Locate the cell with the specified text and output its [X, Y] center coordinate. 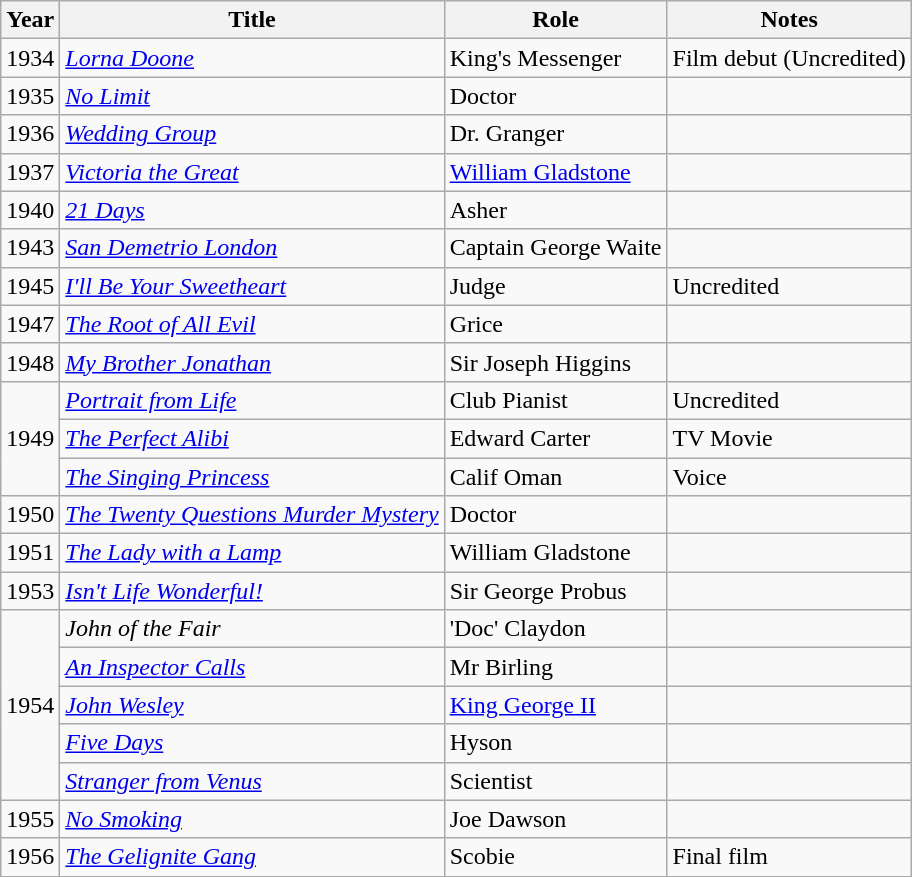
Isn't Life Wonderful! [252, 591]
An Inspector Calls [252, 667]
Joe Dawson [556, 819]
1940 [30, 210]
Victoria the Great [252, 172]
'Doc' Claydon [556, 629]
1945 [30, 286]
TV Movie [789, 438]
Judge [556, 286]
King George II [556, 705]
Notes [789, 20]
Title [252, 20]
Sir George Probus [556, 591]
1947 [30, 324]
Five Days [252, 743]
Lorna Doone [252, 58]
1954 [30, 705]
John of the Fair [252, 629]
The Singing Princess [252, 477]
Wedding Group [252, 134]
1937 [30, 172]
1956 [30, 857]
No Limit [252, 96]
Captain George Waite [556, 248]
The Perfect Alibi [252, 438]
No Smoking [252, 819]
The Twenty Questions Murder Mystery [252, 515]
I'll Be Your Sweetheart [252, 286]
Mr Birling [556, 667]
1936 [30, 134]
Edward Carter [556, 438]
1953 [30, 591]
John Wesley [252, 705]
1955 [30, 819]
1934 [30, 58]
1943 [30, 248]
1950 [30, 515]
Calif Oman [556, 477]
Club Pianist [556, 400]
Hyson [556, 743]
1949 [30, 438]
The Gelignite Gang [252, 857]
King's Messenger [556, 58]
Voice [789, 477]
The Root of All Evil [252, 324]
21 Days [252, 210]
My Brother Jonathan [252, 362]
1935 [30, 96]
Portrait from Life [252, 400]
Final film [789, 857]
Scientist [556, 781]
The Lady with a Lamp [252, 553]
Sir Joseph Higgins [556, 362]
Grice [556, 324]
San Demetrio London [252, 248]
Stranger from Venus [252, 781]
1951 [30, 553]
Scobie [556, 857]
Role [556, 20]
Asher [556, 210]
Year [30, 20]
Dr. Granger [556, 134]
1948 [30, 362]
Film debut (Uncredited) [789, 58]
